Output the (x, y) coordinate of the center of the cell containing the given text.  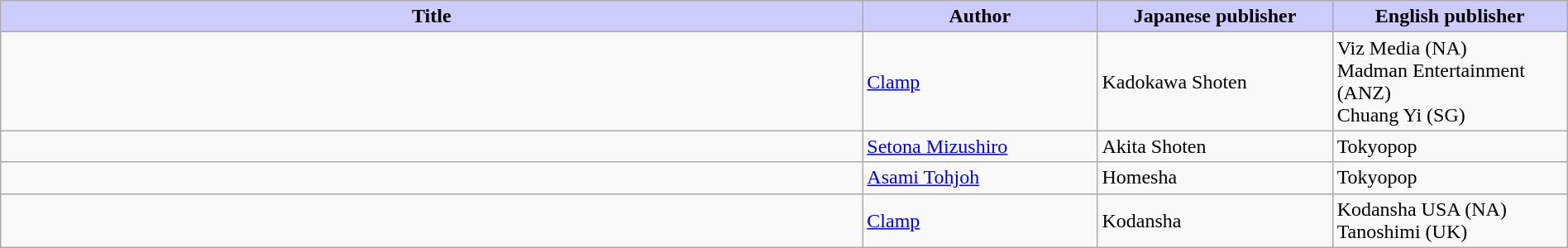
Kadokawa Shoten (1215, 81)
Japanese publisher (1215, 17)
Kodansha USA (NA) Tanoshimi (UK) (1450, 220)
Title (432, 17)
English publisher (1450, 17)
Asami Tohjoh (980, 178)
Author (980, 17)
Setona Mizushiro (980, 146)
Akita Shoten (1215, 146)
Homesha (1215, 178)
Kodansha (1215, 220)
Viz Media (NA) Madman Entertainment (ANZ) Chuang Yi (SG) (1450, 81)
